Return (x, y) of the center of cell containing provided text 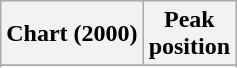
Peakposition (189, 34)
Chart (2000) (72, 34)
